Provide the (X, Y) coordinate of the cell's center where the given text is located.  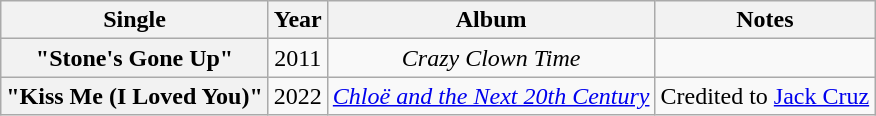
Single (134, 20)
Album (491, 20)
Crazy Clown Time (491, 58)
"Stone's Gone Up" (134, 58)
Chloë and the Next 20th Century (491, 96)
2022 (298, 96)
Notes (765, 20)
2011 (298, 58)
Credited to Jack Cruz (765, 96)
Year (298, 20)
"Kiss Me (I Loved You)" (134, 96)
